Extract the [X, Y] coordinate from the center of the cell holding the provided text.  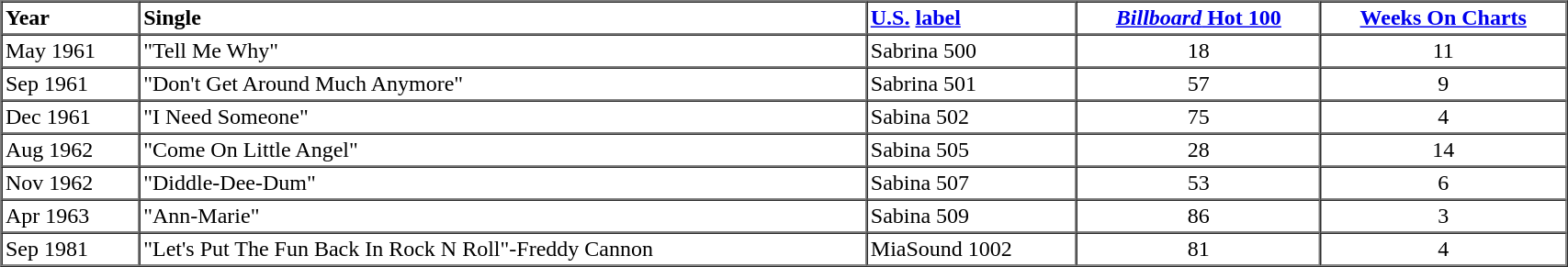
"Ann-Marie" [503, 217]
Sabina 507 [972, 184]
Year [71, 18]
U.S. label [972, 18]
May 1961 [71, 51]
18 [1198, 51]
3 [1444, 217]
6 [1444, 184]
Sep 1981 [71, 250]
"Come On Little Angel" [503, 150]
75 [1198, 117]
9 [1444, 84]
Dec 1961 [71, 117]
"Let's Put The Fun Back In Rock N Roll"-Freddy Cannon [503, 250]
28 [1198, 150]
11 [1444, 51]
Sabina 509 [972, 217]
86 [1198, 217]
"Diddle-Dee-Dum" [503, 184]
Single [503, 18]
"Tell Me Why" [503, 51]
"I Need Someone" [503, 117]
81 [1198, 250]
MiaSound 1002 [972, 250]
57 [1198, 84]
Sabrina 501 [972, 84]
Sabina 502 [972, 117]
Billboard Hot 100 [1198, 18]
14 [1444, 150]
Weeks On Charts [1444, 18]
Sabrina 500 [972, 51]
Sep 1961 [71, 84]
"Don't Get Around Much Anymore" [503, 84]
Nov 1962 [71, 184]
Apr 1963 [71, 217]
53 [1198, 184]
Aug 1962 [71, 150]
Sabina 505 [972, 150]
